Detect which cell encompasses the target text, then output its [X, Y] center coordinate. 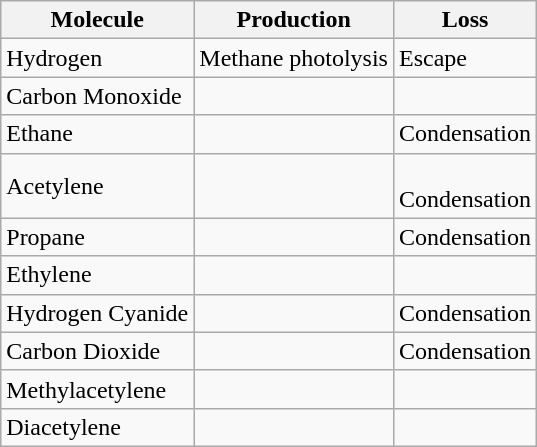
Methane photolysis [294, 58]
Production [294, 20]
Carbon Monoxide [98, 96]
Loss [464, 20]
Escape [464, 58]
Hydrogen Cyanide [98, 313]
Diacetylene [98, 427]
Methylacetylene [98, 389]
Molecule [98, 20]
Propane [98, 237]
Hydrogen [98, 58]
Ethylene [98, 275]
Carbon Dioxide [98, 351]
Acetylene [98, 186]
Ethane [98, 134]
